Search for the cell housing the specified text and yield its (x, y) center coordinate. 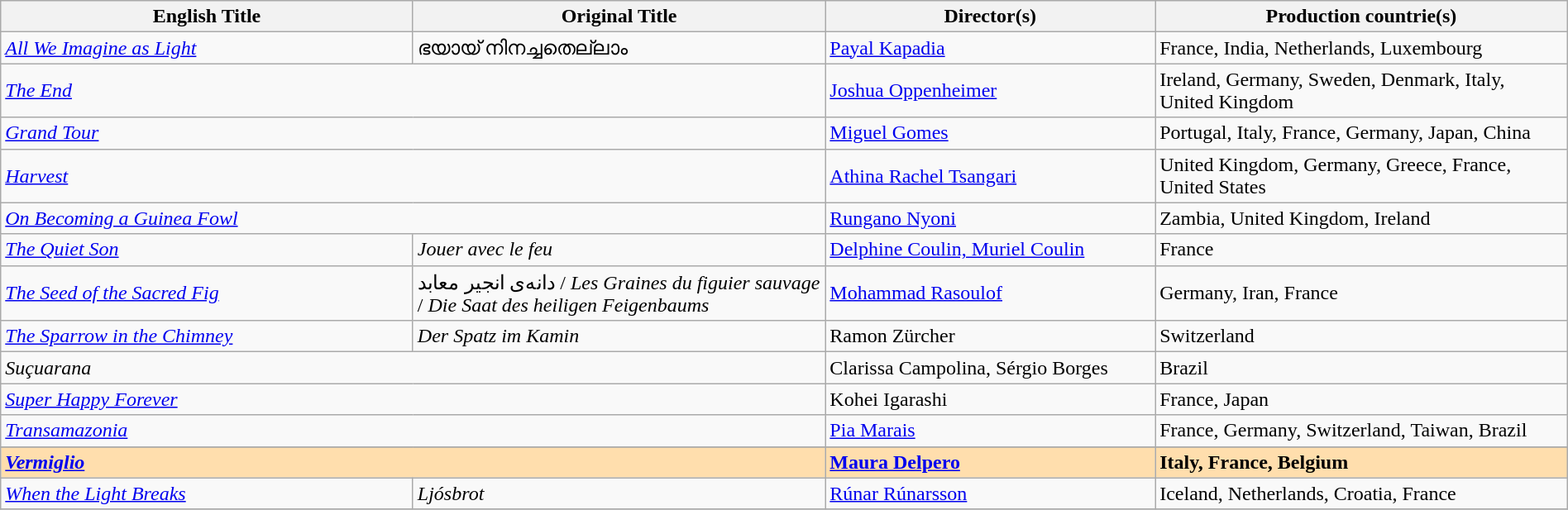
Clarissa Campolina, Sérgio Borges (991, 368)
Rungano Nyoni (991, 218)
English Title (207, 17)
The Seed of the Sacred Fig (207, 293)
Ljósbrot (619, 493)
Grand Tour (414, 133)
France, India, Netherlands, Luxembourg (1361, 48)
Director(s) (991, 17)
All We Imagine as Light (207, 48)
Joshua Oppenheimer (991, 91)
Germany, Iran, France (1361, 293)
Original Title (619, 17)
Payal Kapadia (991, 48)
Italy, France, Belgium (1361, 462)
The End (414, 91)
Suçuarana (414, 368)
France, Japan (1361, 399)
Pia Marais (991, 431)
Kohei Igarashi (991, 399)
Transamazonia (414, 431)
Delphine Coulin, Muriel Coulin (991, 250)
France (1361, 250)
United Kingdom, Germany, Greece, France, United States (1361, 175)
Mohammad Rasoulof (991, 293)
Iceland, Netherlands, Croatia, France (1361, 493)
Portugal, Italy, France, Germany, Japan, China (1361, 133)
Vermiglio (414, 462)
Production countrie(s) (1361, 17)
Ramon Zürcher (991, 336)
Der Spatz im Kamin (619, 336)
Miguel Gomes (991, 133)
On Becoming a Guinea Fowl (414, 218)
Rúnar Rúnarsson (991, 493)
Athina Rachel Tsangari (991, 175)
France, Germany, Switzerland, Taiwan, Brazil (1361, 431)
Zambia, United Kingdom, Ireland (1361, 218)
Ireland, Germany, Sweden, Denmark, Italy, United Kingdom (1361, 91)
Switzerland (1361, 336)
Harvest (414, 175)
Maura Delpero (991, 462)
Jouer avec le feu (619, 250)
The Sparrow in the Chimney (207, 336)
When the Light Breaks (207, 493)
The Quiet Son (207, 250)
ഭയായ് നിനച്ചതെല്ലാം (619, 48)
دانه‌ی انجیر معابد / Les Graines du figuier sauvage / Die Saat des heiligen Feigenbaums (619, 293)
Super Happy Forever (414, 399)
Brazil (1361, 368)
